Pinpoint the cell where the given text exists, returning its (x, y) midpoint coordinate. 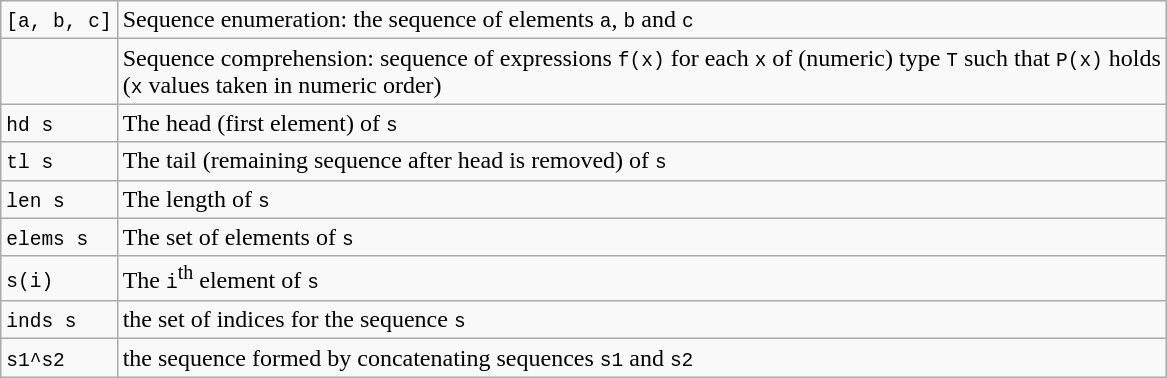
the sequence formed by concatenating sequences s1 and s2 (642, 358)
The tail (remaining sequence after head is removed) of s (642, 161)
len s (59, 199)
[a, b, c] (59, 20)
Sequence enumeration: the sequence of elements a, b and c (642, 20)
elems s (59, 237)
tl s (59, 161)
The set of elements of s (642, 237)
The ith element of s (642, 278)
Sequence comprehension: sequence of expressions f(x) for each x of (numeric) type T such that P(x) holds (x values taken in numeric order) (642, 72)
inds s (59, 320)
the set of indices for the sequence s (642, 320)
s(i) (59, 278)
The head (first element) of s (642, 123)
s1^s2 (59, 358)
hd s (59, 123)
The length of s (642, 199)
